Provide the (X, Y) coordinate of the cell's center where the given text is located.  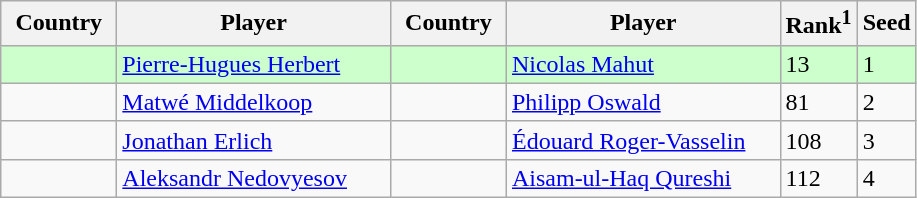
Aisam-ul-Haq Qureshi (643, 178)
Philipp Oswald (643, 102)
Nicolas Mahut (643, 64)
Matwé Middelkoop (254, 102)
3 (886, 140)
Rank1 (818, 24)
112 (818, 178)
Jonathan Erlich (254, 140)
Seed (886, 24)
81 (818, 102)
2 (886, 102)
Aleksandr Nedovyesov (254, 178)
Pierre-Hugues Herbert (254, 64)
1 (886, 64)
Édouard Roger-Vasselin (643, 140)
13 (818, 64)
108 (818, 140)
4 (886, 178)
